From the cell containing the given text, extract its center point as (X, Y) coordinate. 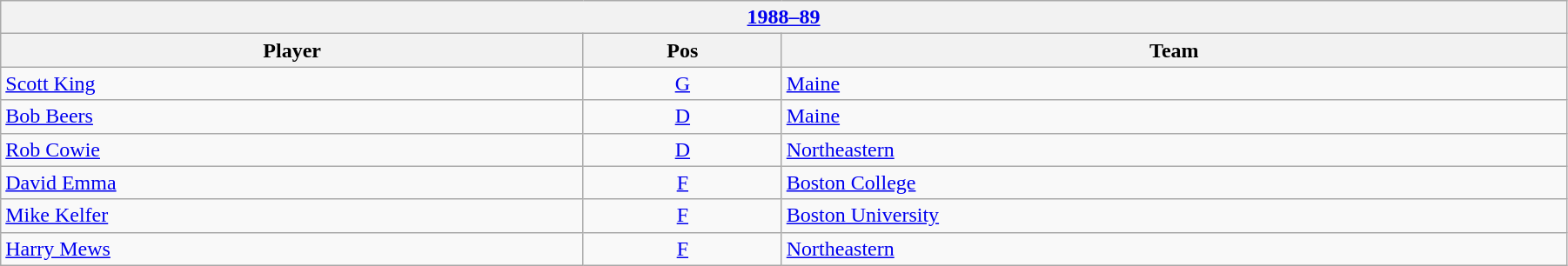
Boston University (1174, 216)
Team (1174, 50)
Rob Cowie (292, 150)
Bob Beers (292, 116)
Mike Kelfer (292, 216)
Boston College (1174, 183)
David Emma (292, 183)
Harry Mews (292, 249)
G (682, 83)
Pos (682, 50)
1988–89 (784, 17)
Scott King (292, 83)
Player (292, 50)
